Find where the given text appears and provide that cell's center as (x, y) coordinate. 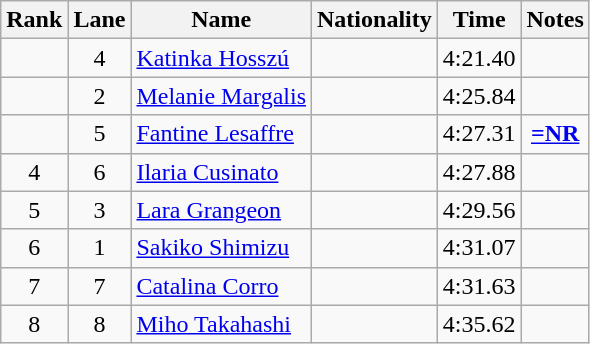
1 (100, 248)
Sakiko Shimizu (222, 248)
Lane (100, 20)
4:31.63 (479, 286)
Notes (555, 20)
Nationality (375, 20)
4:25.84 (479, 96)
Ilaria Cusinato (222, 172)
4:31.07 (479, 248)
Rank (34, 20)
4:27.88 (479, 172)
4:35.62 (479, 324)
Catalina Corro (222, 286)
4:27.31 (479, 134)
Melanie Margalis (222, 96)
Time (479, 20)
4:21.40 (479, 58)
3 (100, 210)
Katinka Hosszú (222, 58)
Name (222, 20)
4:29.56 (479, 210)
Lara Grangeon (222, 210)
2 (100, 96)
Fantine Lesaffre (222, 134)
=NR (555, 134)
Miho Takahashi (222, 324)
